From the cell containing the given text, extract its center point as (x, y) coordinate. 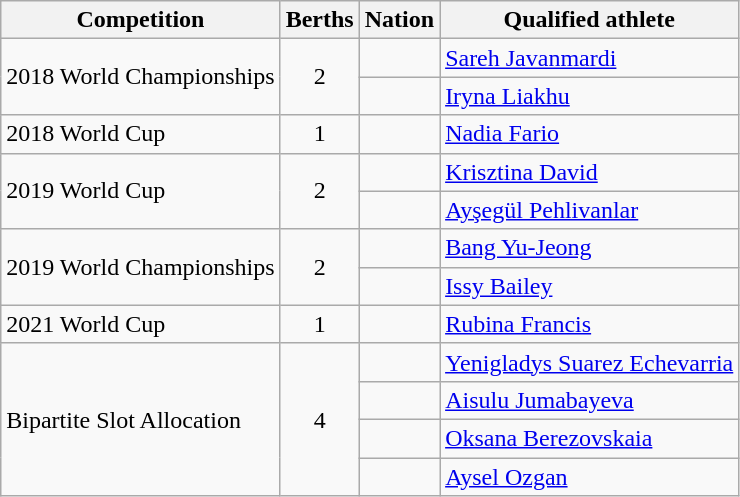
2018 World Cup (140, 134)
Aysel Ozgan (590, 477)
Qualified athlete (590, 20)
Berths (320, 20)
2019 World Championships (140, 267)
Oksana Berezovskaia (590, 438)
Bang Yu-Jeong (590, 248)
Bipartite Slot Allocation (140, 419)
2019 World Cup (140, 191)
Competition (140, 20)
Rubina Francis (590, 324)
Nation (399, 20)
Issy Bailey (590, 286)
Sareh Javanmardi (590, 58)
Iryna Liakhu (590, 96)
Nadia Fario (590, 134)
4 (320, 419)
Krisztina David (590, 172)
Yenigladys Suarez Echevarria (590, 362)
2018 World Championships (140, 77)
Ayşegül Pehlivanlar (590, 210)
2021 World Cup (140, 324)
Aisulu Jumabayeva (590, 400)
